Output the (x, y) coordinate of the center of the cell containing the given text.  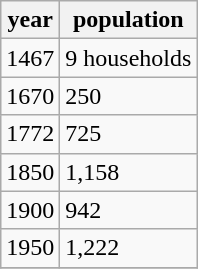
1670 (30, 96)
1,222 (128, 248)
1772 (30, 134)
1850 (30, 172)
1467 (30, 58)
year (30, 20)
1900 (30, 210)
population (128, 20)
1950 (30, 248)
9 households (128, 58)
250 (128, 96)
942 (128, 210)
1,158 (128, 172)
725 (128, 134)
